Locate the cell with the specified text and output its (x, y) center coordinate. 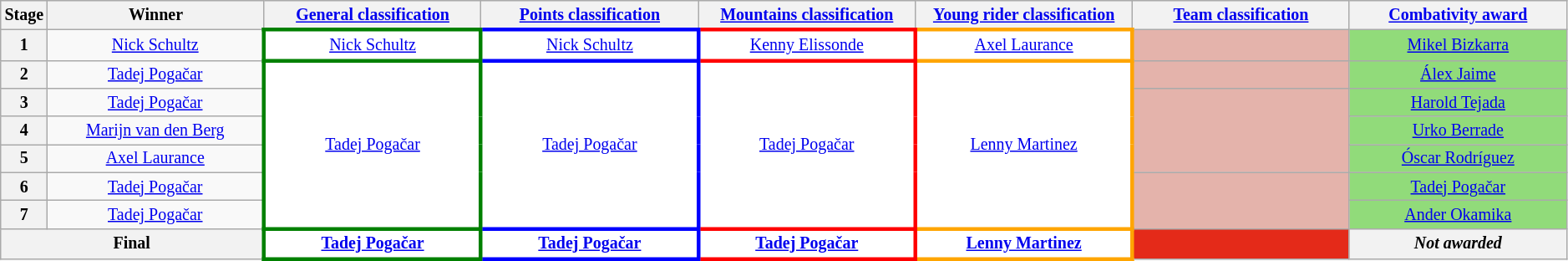
4 (24, 130)
Álex Jaime (1458, 75)
Ander Okamika (1458, 214)
5 (24, 159)
Combativity award (1458, 15)
Winner (155, 15)
6 (24, 186)
Points classification (590, 15)
Not awarded (1458, 243)
Final (132, 243)
1 (24, 45)
Kenny Elissonde (807, 45)
Stage (24, 15)
7 (24, 214)
Team classification (1241, 15)
Harold Tejada (1458, 102)
2 (24, 75)
Marijn van den Berg (155, 130)
Mountains classification (807, 15)
Young rider classification (1024, 15)
3 (24, 102)
Mikel Bizkarra (1458, 45)
Urko Berrade (1458, 130)
General classification (373, 15)
Óscar Rodríguez (1458, 159)
